Return the (x, y) coordinate for the center point of the cell that contains the specified text.  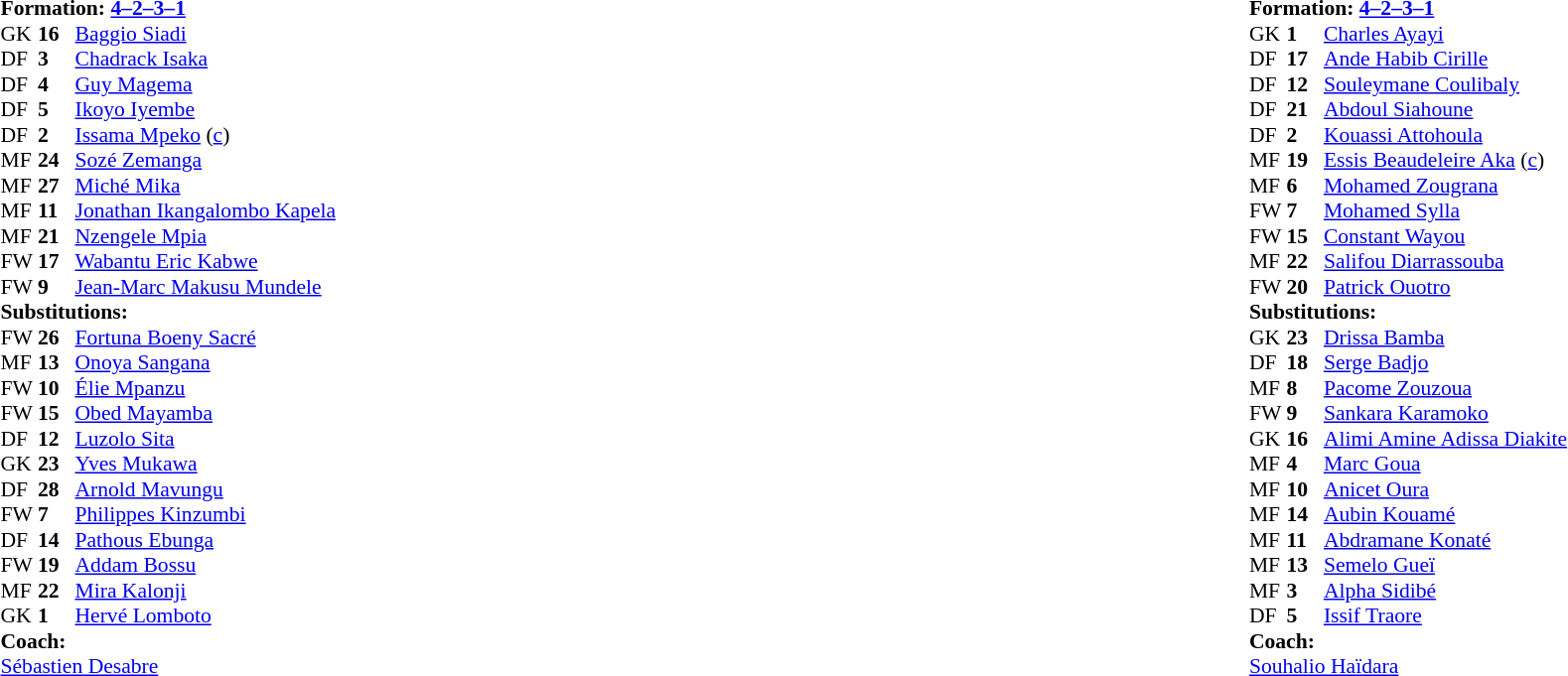
18 (1305, 362)
Semelo Gueï (1446, 565)
Marc Goua (1446, 464)
Jonathan Ikangalombo Kapela (207, 211)
Hervé Lomboto (207, 616)
26 (57, 338)
Addam Bossu (207, 565)
Pacome Zouzoua (1446, 388)
Abdoul Siahoune (1446, 110)
20 (1305, 287)
Patrick Ouotro (1446, 287)
Serge Badjo (1446, 362)
Alpha Sidibé (1446, 591)
Pathous Ebunga (207, 540)
Sozé Zemanga (207, 160)
Chadrack Isaka (207, 59)
Drissa Bamba (1446, 338)
Mira Kalonji (207, 591)
Arnold Mavungu (207, 489)
Philippes Kinzumbi (207, 515)
Luzolo Sita (207, 439)
Souleymane Coulibaly (1446, 84)
Issama Mpeko (c) (207, 135)
6 (1305, 186)
Wabantu Eric Kabwe (207, 261)
Élie Mpanzu (207, 388)
8 (1305, 388)
Kouassi Attohoula (1446, 135)
Anicet Oura (1446, 489)
Baggio Siadi (207, 34)
Ikoyo Iyembe (207, 110)
Fortuna Boeny Sacré (207, 338)
Issif Traore (1446, 616)
Ande Habib Cirille (1446, 59)
Nzengele Mpia (207, 236)
Onoya Sangana (207, 362)
28 (57, 489)
Essis Beaudeleire Aka (c) (1446, 160)
Sankara Karamoko (1446, 414)
Aubin Kouamé (1446, 515)
24 (57, 160)
Mohamed Zougrana (1446, 186)
Obed Mayamba (207, 414)
Salifou Diarrassouba (1446, 261)
Jean-Marc Makusu Mundele (207, 287)
Miché Mika (207, 186)
Constant Wayou (1446, 236)
Guy Magema (207, 84)
Charles Ayayi (1446, 34)
Abdramane Konaté (1446, 540)
Yves Mukawa (207, 464)
27 (57, 186)
Mohamed Sylla (1446, 211)
Alimi Amine Adissa Diakite (1446, 439)
